Find where the given text appears and provide that cell's center as (x, y) coordinate. 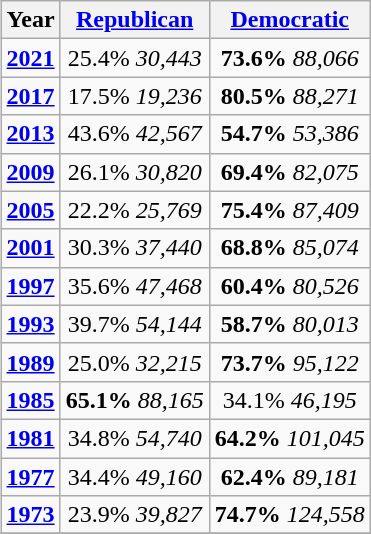
80.5% 88,271 (290, 96)
2005 (30, 210)
34.1% 46,195 (290, 400)
43.6% 42,567 (134, 134)
64.2% 101,045 (290, 438)
17.5% 19,236 (134, 96)
26.1% 30,820 (134, 172)
73.6% 88,066 (290, 58)
34.4% 49,160 (134, 477)
75.4% 87,409 (290, 210)
54.7% 53,386 (290, 134)
62.4% 89,181 (290, 477)
34.8% 54,740 (134, 438)
2001 (30, 248)
2009 (30, 172)
1993 (30, 324)
73.7% 95,122 (290, 362)
22.2% 25,769 (134, 210)
1977 (30, 477)
68.8% 85,074 (290, 248)
23.9% 39,827 (134, 515)
35.6% 47,468 (134, 286)
2013 (30, 134)
1981 (30, 438)
60.4% 80,526 (290, 286)
30.3% 37,440 (134, 248)
2021 (30, 58)
39.7% 54,144 (134, 324)
1997 (30, 286)
25.4% 30,443 (134, 58)
1985 (30, 400)
Year (30, 20)
2017 (30, 96)
58.7% 80,013 (290, 324)
25.0% 32,215 (134, 362)
Republican (134, 20)
1989 (30, 362)
Democratic (290, 20)
65.1% 88,165 (134, 400)
74.7% 124,558 (290, 515)
1973 (30, 515)
69.4% 82,075 (290, 172)
